Return the [X, Y] coordinate for the center point of the cell that contains the specified text.  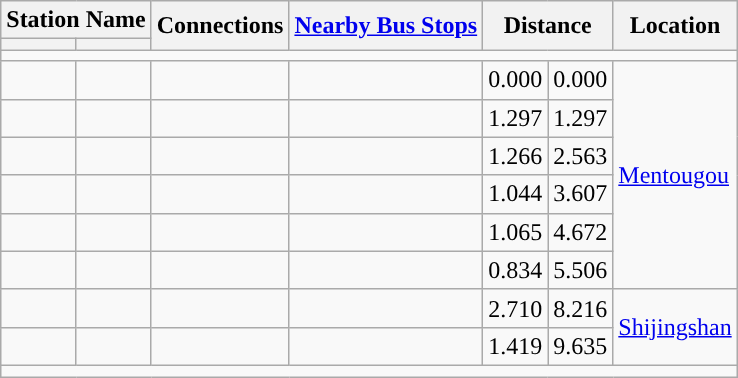
4.672 [580, 232]
Distance [548, 26]
Mentougou [675, 175]
1.419 [516, 346]
1.065 [516, 232]
1.266 [516, 156]
2.710 [516, 308]
1.044 [516, 194]
2.563 [580, 156]
5.506 [580, 270]
0.834 [516, 270]
Connections [220, 26]
8.216 [580, 308]
Nearby Bus Stops [386, 26]
Location [675, 26]
9.635 [580, 346]
3.607 [580, 194]
Station Name [76, 20]
Shijingshan [675, 327]
